Capture the cell that displays the provided text and extract its (x, y) central coordinate. 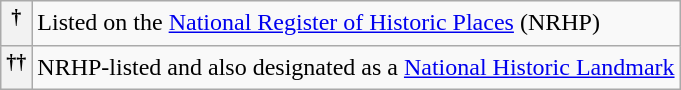
† (16, 24)
Listed on the National Register of Historic Places (NRHP) (356, 24)
NRHP-listed and also designated as a National Historic Landmark (356, 68)
†† (16, 68)
